Extract the (X, Y) coordinate from the center of the cell holding the provided text.  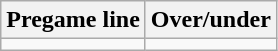
Over/under (210, 20)
Pregame line (74, 20)
